For the text-containing cell, return its midpoint in [x, y] coordinate format. 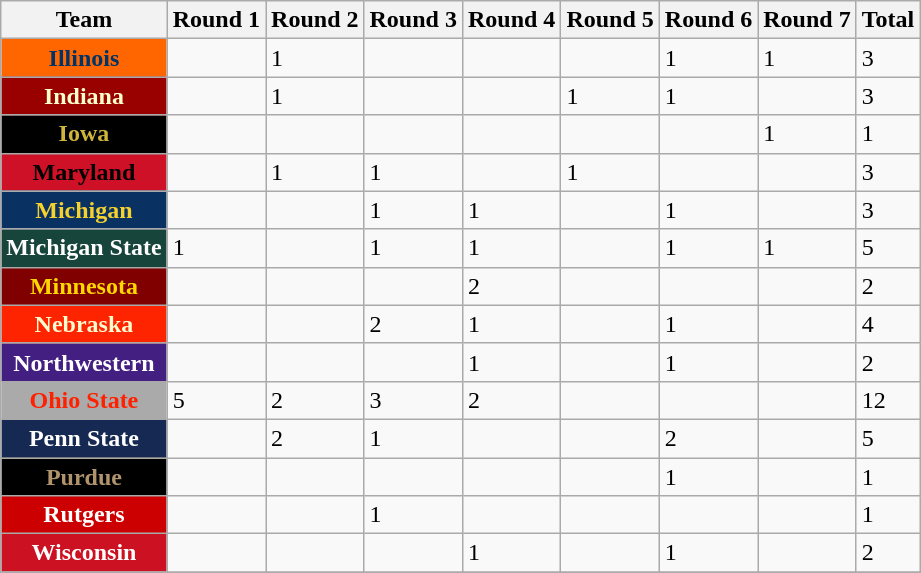
Minnesota [84, 286]
Michigan State [84, 248]
Round 3 [413, 20]
Round 6 [708, 20]
Penn State [84, 438]
Indiana [84, 96]
Round 7 [807, 20]
Rutgers [84, 515]
Purdue [84, 477]
Round 4 [511, 20]
Nebraska [84, 324]
Illinois [84, 58]
Round 2 [315, 20]
Ohio State [84, 400]
Michigan [84, 210]
12 [888, 400]
4 [888, 324]
Round 5 [610, 20]
Iowa [84, 134]
Wisconsin [84, 553]
Maryland [84, 172]
Round 1 [216, 20]
Team [84, 20]
Total [888, 20]
Northwestern [84, 362]
